Scan for the cell matching the given text and deliver its [x, y] coordinate at center. 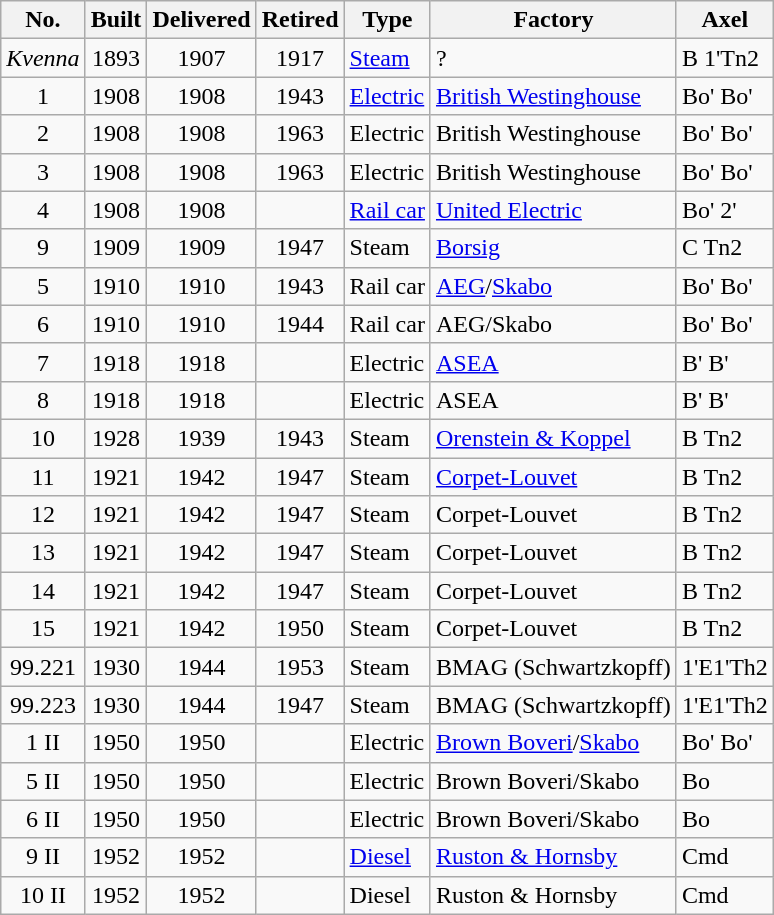
5 II [43, 781]
99.221 [43, 667]
1928 [116, 438]
Kvenna [43, 58]
9 II [43, 857]
1 II [43, 743]
13 [43, 553]
1939 [202, 438]
United Electric [553, 210]
1 [43, 96]
1893 [116, 58]
Built [116, 20]
1907 [202, 58]
5 [43, 286]
15 [43, 629]
1917 [300, 58]
99.223 [43, 705]
No. [43, 20]
C Tn2 [724, 248]
Bo' 2' [724, 210]
Axel [724, 20]
6 II [43, 819]
? [553, 58]
10 II [43, 895]
6 [43, 324]
1953 [300, 667]
3 [43, 172]
12 [43, 515]
2 [43, 134]
9 [43, 248]
Retired [300, 20]
Type [387, 20]
Delivered [202, 20]
4 [43, 210]
8 [43, 400]
14 [43, 591]
B 1'Tn2 [724, 58]
10 [43, 438]
11 [43, 477]
7 [43, 362]
Orenstein & Koppel [553, 438]
Factory [553, 20]
Borsig [553, 248]
